Find where the given text appears and provide that cell's center as (x, y) coordinate. 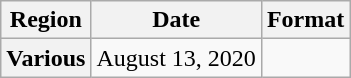
Region (46, 20)
Various (46, 58)
August 13, 2020 (176, 58)
Format (305, 20)
Date (176, 20)
